Identify which cell holds the provided text, then report its [X, Y] central coordinate. 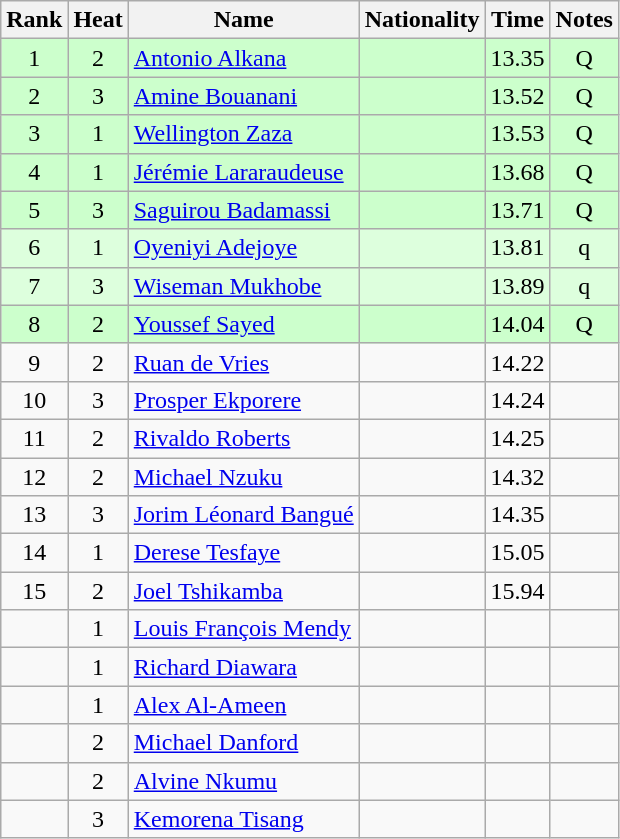
14.04 [518, 324]
4 [34, 172]
13.68 [518, 172]
9 [34, 362]
Rank [34, 20]
Youssef Sayed [244, 324]
Alex Al-Ameen [244, 705]
13.81 [518, 248]
Jérémie Lararaudeuse [244, 172]
6 [34, 248]
Louis François Mendy [244, 629]
13.71 [518, 210]
13.89 [518, 286]
Heat [98, 20]
Rivaldo Roberts [244, 438]
14.22 [518, 362]
11 [34, 438]
Notes [584, 20]
13.53 [518, 134]
Joel Tshikamba [244, 591]
15 [34, 591]
Kemorena Tisang [244, 819]
15.05 [518, 553]
Richard Diawara [244, 667]
Name [244, 20]
13 [34, 515]
14.32 [518, 477]
Amine Bouanani [244, 96]
14.25 [518, 438]
8 [34, 324]
Time [518, 20]
5 [34, 210]
Michael Nzuku [244, 477]
Derese Tesfaye [244, 553]
Wiseman Mukhobe [244, 286]
Saguirou Badamassi [244, 210]
Antonio Alkana [244, 58]
Wellington Zaza [244, 134]
14 [34, 553]
14.35 [518, 515]
14.24 [518, 400]
12 [34, 477]
10 [34, 400]
Oyeniyi Adejoye [244, 248]
Michael Danford [244, 743]
Prosper Ekporere [244, 400]
Jorim Léonard Bangué [244, 515]
Alvine Nkumu [244, 781]
15.94 [518, 591]
13.52 [518, 96]
Ruan de Vries [244, 362]
13.35 [518, 58]
7 [34, 286]
Nationality [422, 20]
